Detect which cell encompasses the target text, then output its [x, y] center coordinate. 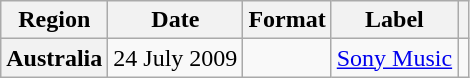
Date [176, 20]
Region [54, 20]
Label [394, 20]
Format [287, 20]
Sony Music [394, 58]
Australia [54, 58]
24 July 2009 [176, 58]
